Identify which cell holds the provided text, then report its (x, y) central coordinate. 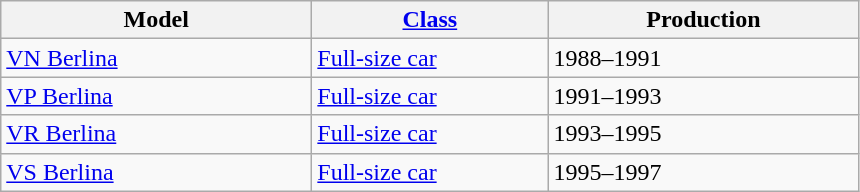
Production (704, 20)
VP Berlina (156, 96)
1993–1995 (704, 134)
VS Berlina (156, 172)
1988–1991 (704, 58)
1991–1993 (704, 96)
1995–1997 (704, 172)
Class (430, 20)
VN Berlina (156, 58)
VR Berlina (156, 134)
Model (156, 20)
